Output the (X, Y) coordinate of the center of the cell containing the given text.  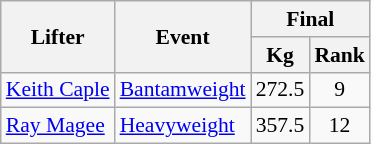
12 (340, 126)
Event (183, 36)
Lifter (58, 36)
Heavyweight (183, 126)
Ray Magee (58, 126)
Rank (340, 55)
Bantamweight (183, 90)
357.5 (280, 126)
Keith Caple (58, 90)
9 (340, 90)
Kg (280, 55)
Final (310, 19)
272.5 (280, 90)
